Search for the cell housing the specified text and yield its [X, Y] center coordinate. 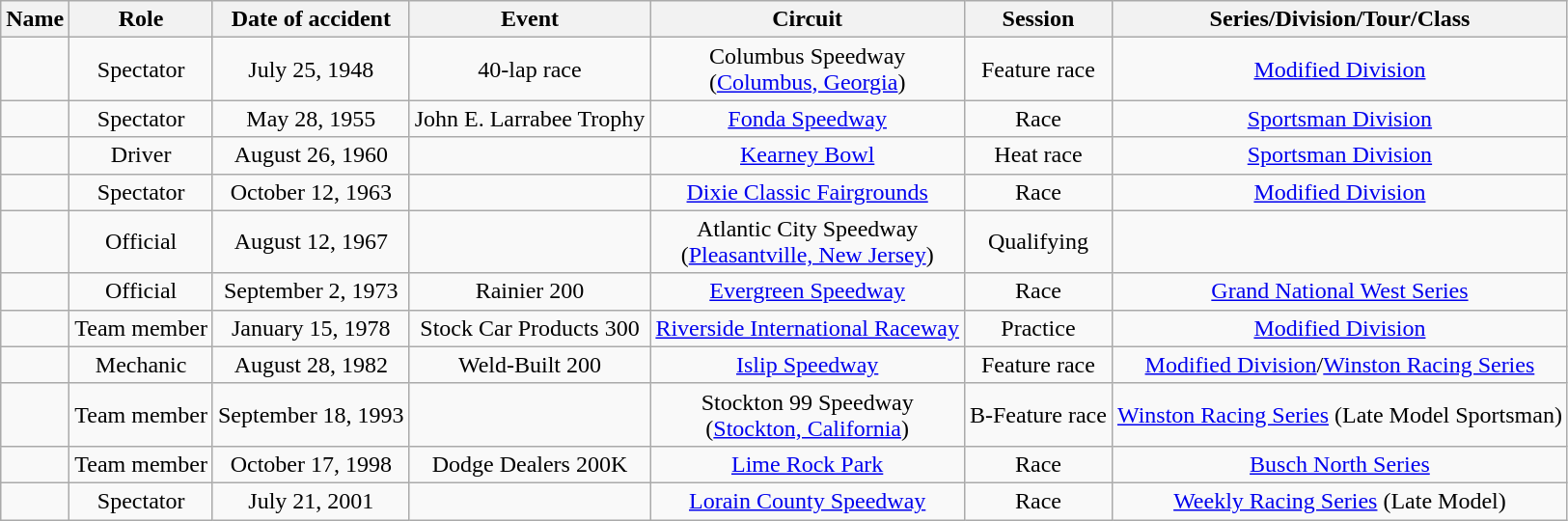
Lime Rock Park [808, 464]
Columbus Speedway(Columbus, Georgia) [808, 69]
Lorain County Speedway [808, 501]
August 26, 1960 [311, 155]
Kearney Bowl [808, 155]
July 21, 2001 [311, 501]
Atlantic City Speedway(Pleasantville, New Jersey) [808, 241]
October 17, 1998 [311, 464]
Stockton 99 Speedway(Stockton, California) [808, 415]
Modified Division/Winston Racing Series [1339, 365]
Winston Racing Series (Late Model Sportsman) [1339, 415]
Mechanic [141, 365]
Dodge Dealers 200K [530, 464]
Riverside International Raceway [808, 328]
September 18, 1993 [311, 415]
October 12, 1963 [311, 192]
B-Feature race [1038, 415]
Stock Car Products 300 [530, 328]
Name [35, 19]
Circuit [808, 19]
August 28, 1982 [311, 365]
Rainier 200 [530, 291]
Dixie Classic Fairgrounds [808, 192]
May 28, 1955 [311, 119]
Driver [141, 155]
Busch North Series [1339, 464]
Role [141, 19]
Series/Division/Tour/Class [1339, 19]
Weld-Built 200 [530, 365]
Qualifying [1038, 241]
Weekly Racing Series (Late Model) [1339, 501]
Fonda Speedway [808, 119]
Heat race [1038, 155]
August 12, 1967 [311, 241]
January 15, 1978 [311, 328]
Practice [1038, 328]
Session [1038, 19]
40-lap race [530, 69]
July 25, 1948 [311, 69]
Event [530, 19]
Grand National West Series [1339, 291]
Evergreen Speedway [808, 291]
September 2, 1973 [311, 291]
Islip Speedway [808, 365]
Date of accident [311, 19]
John E. Larrabee Trophy [530, 119]
